Provide the [x, y] coordinate of the cell's center where the given text is located.  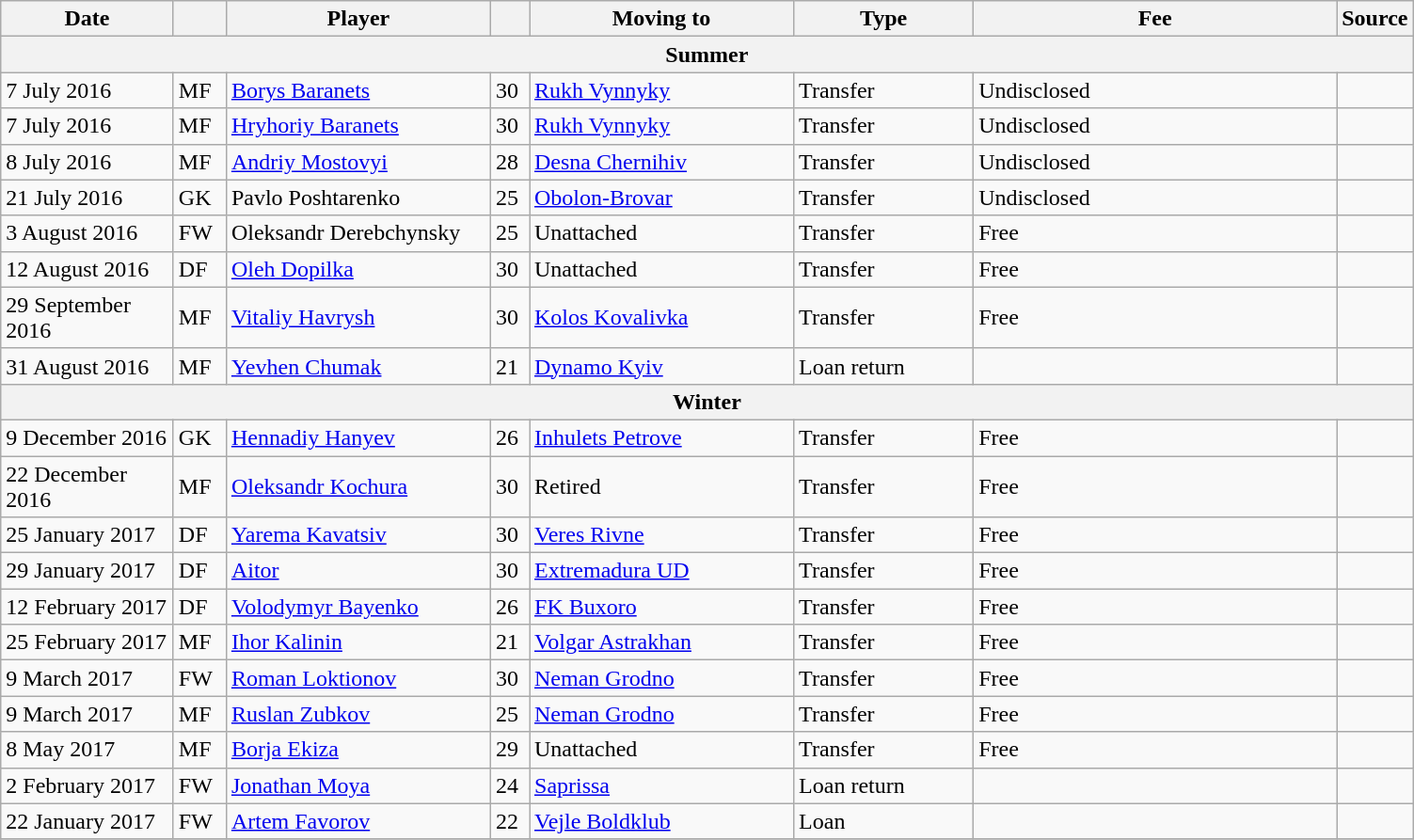
Dynamo Kyiv [660, 366]
Roman Loktionov [357, 678]
29 [510, 750]
Extremadura UD [660, 571]
Desna Chernihiv [660, 162]
22 [510, 821]
24 [510, 785]
Fee [1155, 19]
Oleh Dopilka [357, 269]
Moving to [660, 19]
22 December 2016 [87, 485]
Kolos Kovalivka [660, 318]
29 January 2017 [87, 571]
8 July 2016 [87, 162]
Player [357, 19]
2 February 2017 [87, 785]
FK Buxoro [660, 607]
Artem Favorov [357, 821]
8 May 2017 [87, 750]
Oleksandr Derebchynsky [357, 233]
25 January 2017 [87, 535]
Veres Rivne [660, 535]
Date [87, 19]
Aitor [357, 571]
31 August 2016 [87, 366]
Vitaliy Havrysh [357, 318]
21 July 2016 [87, 198]
Andriy Mostovyi [357, 162]
Hennadiy Hanyev [357, 437]
Saprissa [660, 785]
22 January 2017 [87, 821]
Ruslan Zubkov [357, 714]
Borja Ekiza [357, 750]
Volgar Astrakhan [660, 642]
Retired [660, 485]
3 August 2016 [87, 233]
Loan [884, 821]
25 February 2017 [87, 642]
Winter [707, 402]
9 December 2016 [87, 437]
Borys Baranets [357, 90]
12 February 2017 [87, 607]
12 August 2016 [87, 269]
Ihor Kalinin [357, 642]
Hryhoriy Baranets [357, 126]
Pavlo Poshtarenko [357, 198]
Obolon-Brovar [660, 198]
Vejle Boldklub [660, 821]
29 September 2016 [87, 318]
Yarema Kavatsiv [357, 535]
Oleksandr Kochura [357, 485]
Inhulets Petrove [660, 437]
Yevhen Chumak [357, 366]
Type [884, 19]
Source [1375, 19]
28 [510, 162]
Jonathan Moya [357, 785]
Summer [707, 55]
Volodymyr Bayenko [357, 607]
